Search for the cell housing the specified text and yield its (x, y) center coordinate. 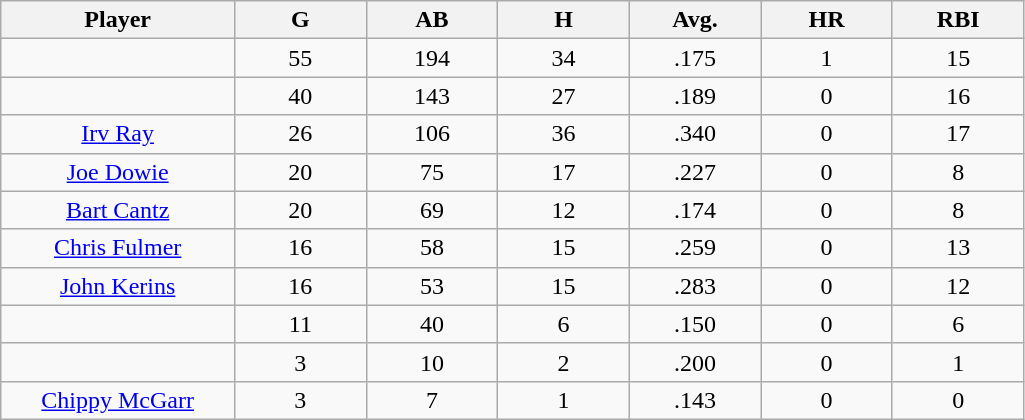
.143 (695, 400)
Avg. (695, 20)
194 (432, 58)
H (564, 20)
Bart Cantz (118, 210)
106 (432, 134)
36 (564, 134)
2 (564, 362)
.189 (695, 96)
Irv Ray (118, 134)
.227 (695, 172)
27 (564, 96)
.150 (695, 324)
58 (432, 248)
.259 (695, 248)
Joe Dowie (118, 172)
34 (564, 58)
13 (958, 248)
RBI (958, 20)
G (301, 20)
11 (301, 324)
HR (827, 20)
.175 (695, 58)
10 (432, 362)
.174 (695, 210)
26 (301, 134)
75 (432, 172)
.200 (695, 362)
Player (118, 20)
Chris Fulmer (118, 248)
Chippy McGarr (118, 400)
53 (432, 286)
55 (301, 58)
John Kerins (118, 286)
.283 (695, 286)
69 (432, 210)
143 (432, 96)
AB (432, 20)
.340 (695, 134)
7 (432, 400)
